Extract the (X, Y) coordinate from the center of the cell holding the provided text.  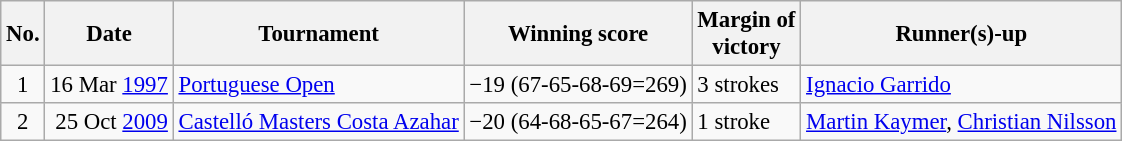
25 Oct 2009 (109, 122)
1 stroke (746, 122)
Runner(s)-up (962, 34)
Ignacio Garrido (962, 85)
Winning score (578, 34)
3 strokes (746, 85)
Tournament (318, 34)
Martin Kaymer, Christian Nilsson (962, 122)
−20 (64-68-65-67=264) (578, 122)
16 Mar 1997 (109, 85)
Castelló Masters Costa Azahar (318, 122)
Margin ofvictory (746, 34)
−19 (67-65-68-69=269) (578, 85)
Portuguese Open (318, 85)
No. (23, 34)
2 (23, 122)
Date (109, 34)
1 (23, 85)
